Return (x, y) of the center of cell containing provided text 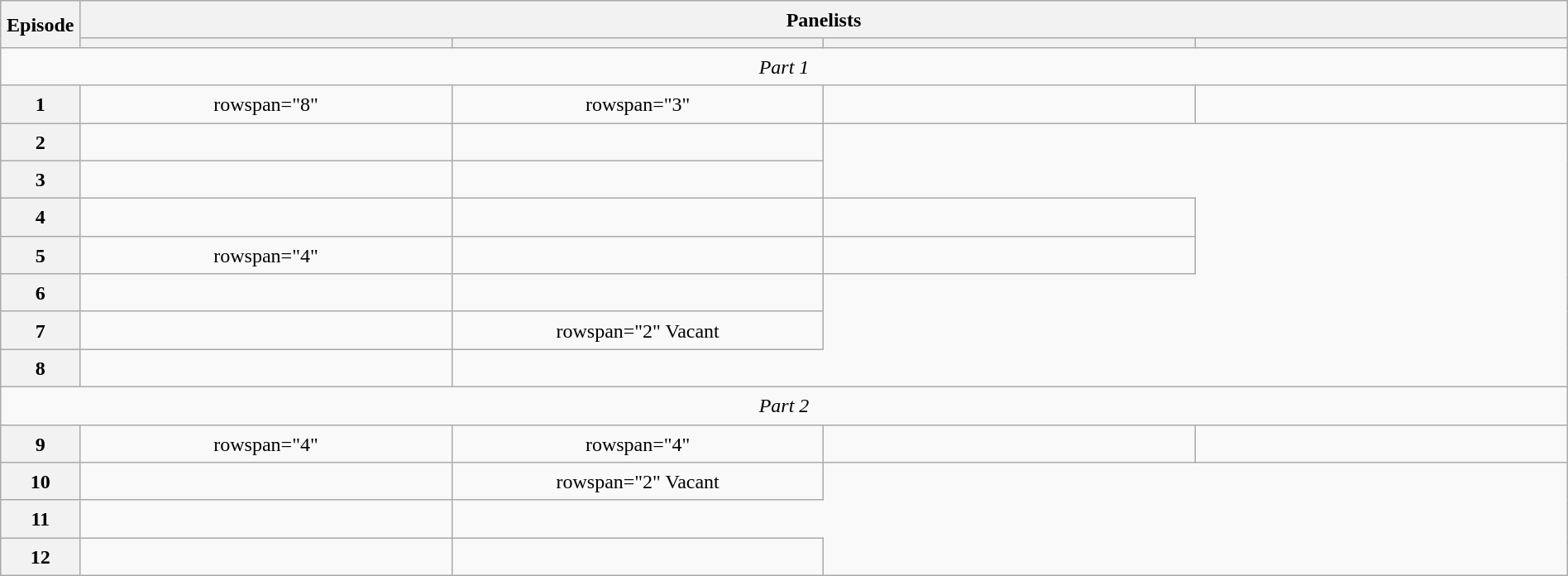
2 (41, 142)
rowspan="8" (266, 104)
9 (41, 444)
rowspan="3" (638, 104)
Episode (41, 25)
8 (41, 368)
Panelists (824, 20)
5 (41, 255)
4 (41, 218)
10 (41, 482)
Part 1 (784, 66)
6 (41, 293)
1 (41, 104)
11 (41, 519)
7 (41, 330)
Part 2 (784, 406)
3 (41, 180)
12 (41, 557)
